Locate the cell with the specified text and output its (x, y) center coordinate. 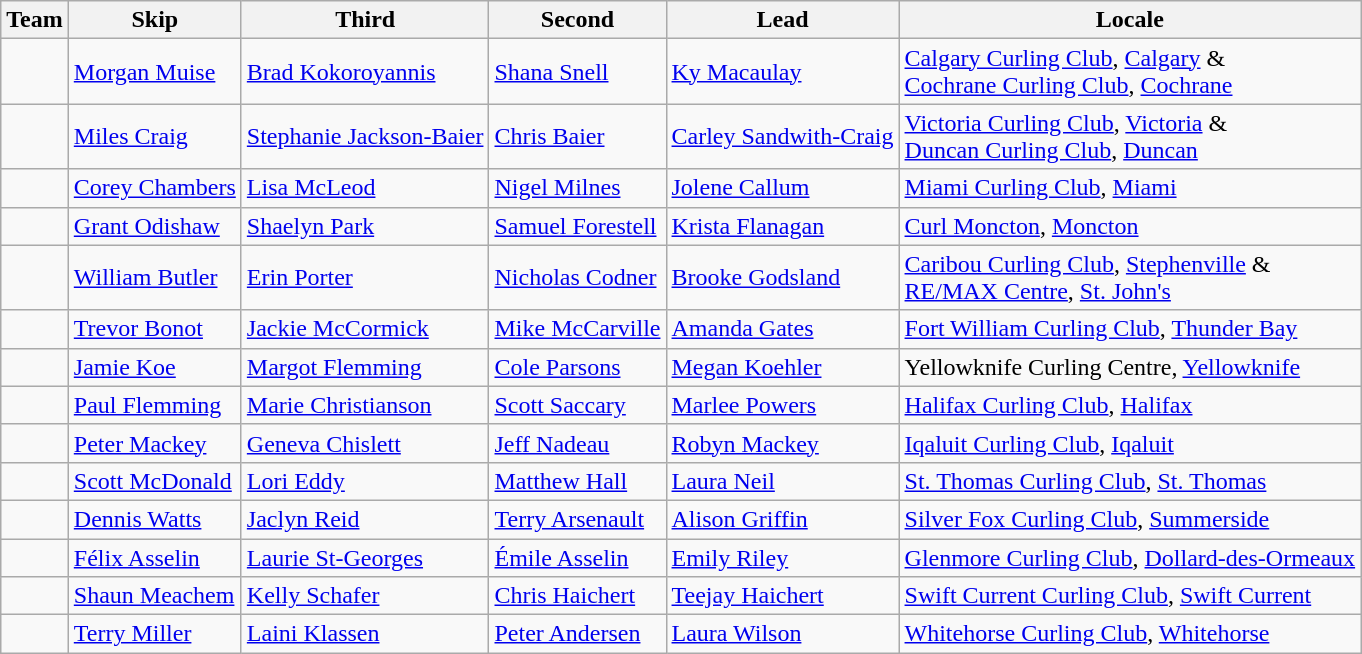
St. Thomas Curling Club, St. Thomas (1130, 481)
Iqaluit Curling Club, Iqaluit (1130, 443)
Félix Asselin (154, 557)
Victoria Curling Club, Victoria & Duncan Curling Club, Duncan (1130, 136)
Shaelyn Park (365, 226)
Jamie Koe (154, 367)
Krista Flanagan (782, 226)
Laura Wilson (782, 634)
Team (35, 20)
Stephanie Jackson-Baier (365, 136)
Robyn Mackey (782, 443)
Corey Chambers (154, 188)
Chris Haichert (578, 596)
Trevor Bonot (154, 329)
Erin Porter (365, 278)
Grant Odishaw (154, 226)
Marie Christianson (365, 405)
Marlee Powers (782, 405)
Kelly Schafer (365, 596)
Yellowknife Curling Centre, Yellowknife (1130, 367)
Silver Fox Curling Club, Summerside (1130, 519)
Lisa McLeod (365, 188)
Glenmore Curling Club, Dollard-des-Ormeaux (1130, 557)
Curl Moncton, Moncton (1130, 226)
Terry Arsenault (578, 519)
Jeff Nadeau (578, 443)
Margot Flemming (365, 367)
Skip (154, 20)
Megan Koehler (782, 367)
Caribou Curling Club, Stephenville & RE/MAX Centre, St. John's (1130, 278)
Ky Macaulay (782, 72)
Mike McCarville (578, 329)
Nigel Milnes (578, 188)
Jolene Callum (782, 188)
Lori Eddy (365, 481)
Miles Craig (154, 136)
Émile Asselin (578, 557)
Carley Sandwith-Craig (782, 136)
Brad Kokoroyannis (365, 72)
Third (365, 20)
Teejay Haichert (782, 596)
William Butler (154, 278)
Scott McDonald (154, 481)
Peter Mackey (154, 443)
Dennis Watts (154, 519)
Cole Parsons (578, 367)
Nicholas Codner (578, 278)
Samuel Forestell (578, 226)
Lead (782, 20)
Laura Neil (782, 481)
Geneva Chislett (365, 443)
Emily Riley (782, 557)
Halifax Curling Club, Halifax (1130, 405)
Matthew Hall (578, 481)
Calgary Curling Club, Calgary & Cochrane Curling Club, Cochrane (1130, 72)
Shana Snell (578, 72)
Amanda Gates (782, 329)
Miami Curling Club, Miami (1130, 188)
Whitehorse Curling Club, Whitehorse (1130, 634)
Jaclyn Reid (365, 519)
Locale (1130, 20)
Swift Current Curling Club, Swift Current (1130, 596)
Paul Flemming (154, 405)
Morgan Muise (154, 72)
Scott Saccary (578, 405)
Jackie McCormick (365, 329)
Peter Andersen (578, 634)
Chris Baier (578, 136)
Second (578, 20)
Laurie St-Georges (365, 557)
Terry Miller (154, 634)
Fort William Curling Club, Thunder Bay (1130, 329)
Alison Griffin (782, 519)
Brooke Godsland (782, 278)
Shaun Meachem (154, 596)
Laini Klassen (365, 634)
